For the text-containing cell, return its midpoint in (x, y) coordinate format. 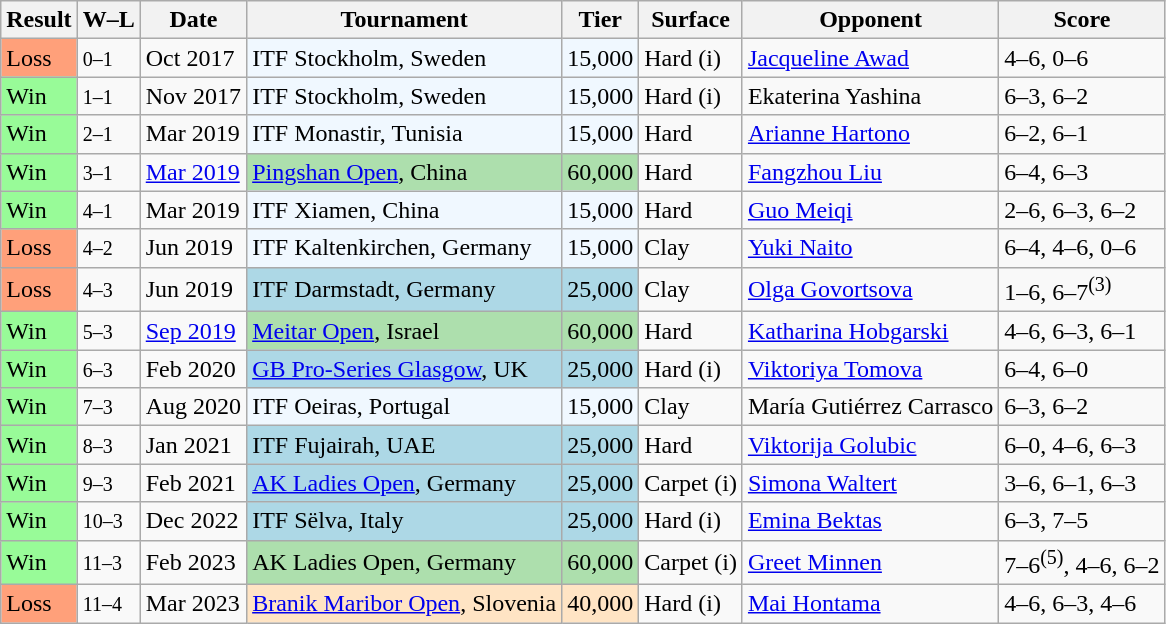
ITF Sëlva, Italy (404, 521)
6–2, 6–1 (1082, 134)
6–4, 6–3 (1082, 172)
5–3 (108, 331)
Guo Meiqi (870, 210)
Fangzhou Liu (870, 172)
9–3 (108, 483)
Sep 2019 (193, 331)
4–1 (108, 210)
11–4 (108, 604)
Pingshan Open, China (404, 172)
GB Pro-Series Glasgow, UK (404, 369)
Olga Govortsova (870, 290)
Viktorija Golubic (870, 445)
Result (39, 20)
ITF Fujairah, UAE (404, 445)
6–3, 7–5 (1082, 521)
Score (1082, 20)
ITF Monastir, Tunisia (404, 134)
María Gutiérrez Carrasco (870, 407)
Katharina Hobgarski (870, 331)
Jan 2021 (193, 445)
6–4, 6–0 (1082, 369)
7–3 (108, 407)
Jacqueline Awad (870, 58)
Feb 2023 (193, 562)
40,000 (600, 604)
Mai Hontama (870, 604)
Viktoriya Tomova (870, 369)
Opponent (870, 20)
Date (193, 20)
1–6, 6–7(3) (1082, 290)
Branik Maribor Open, Slovenia (404, 604)
ITF Xiamen, China (404, 210)
0–1 (108, 58)
Tournament (404, 20)
4–3 (108, 290)
Tier (600, 20)
1–1 (108, 96)
ITF Darmstadt, Germany (404, 290)
Emina Bektas (870, 521)
3–6, 6–1, 6–3 (1082, 483)
4–6, 0–6 (1082, 58)
Ekaterina Yashina (870, 96)
4–6, 6–3, 6–1 (1082, 331)
2–6, 6–3, 6–2 (1082, 210)
Mar 2023 (193, 604)
10–3 (108, 521)
6–4, 4–6, 0–6 (1082, 248)
3–1 (108, 172)
Feb 2020 (193, 369)
Simona Waltert (870, 483)
Yuki Naito (870, 248)
ITF Oeiras, Portugal (404, 407)
6–0, 4–6, 6–3 (1082, 445)
8–3 (108, 445)
Aug 2020 (193, 407)
6–3 (108, 369)
Nov 2017 (193, 96)
Meitar Open, Israel (404, 331)
Arianne Hartono (870, 134)
11–3 (108, 562)
Dec 2022 (193, 521)
7–6(5), 4–6, 6–2 (1082, 562)
4–6, 6–3, 4–6 (1082, 604)
W–L (108, 20)
4–2 (108, 248)
Feb 2021 (193, 483)
2–1 (108, 134)
Oct 2017 (193, 58)
Surface (691, 20)
ITF Kaltenkirchen, Germany (404, 248)
Greet Minnen (870, 562)
